Locate the cell with the specified text and output its [x, y] center coordinate. 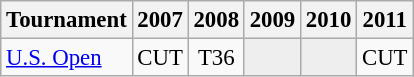
2008 [216, 20]
U.S. Open [66, 58]
T36 [216, 58]
Tournament [66, 20]
2011 [385, 20]
2007 [160, 20]
2009 [272, 20]
2010 [328, 20]
